Return (x, y) of the center of cell containing provided text 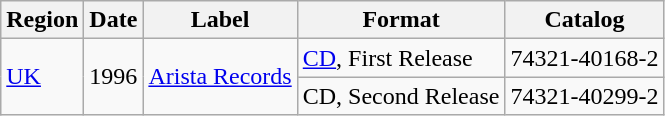
Catalog (584, 20)
Region (42, 20)
1996 (114, 77)
Arista Records (220, 77)
Date (114, 20)
Label (220, 20)
UK (42, 77)
Format (401, 20)
CD, Second Release (401, 96)
74321-40299-2 (584, 96)
CD, First Release (401, 58)
74321-40168-2 (584, 58)
